Determine the [X, Y] coordinate at the center of the cell enclosing the given text.  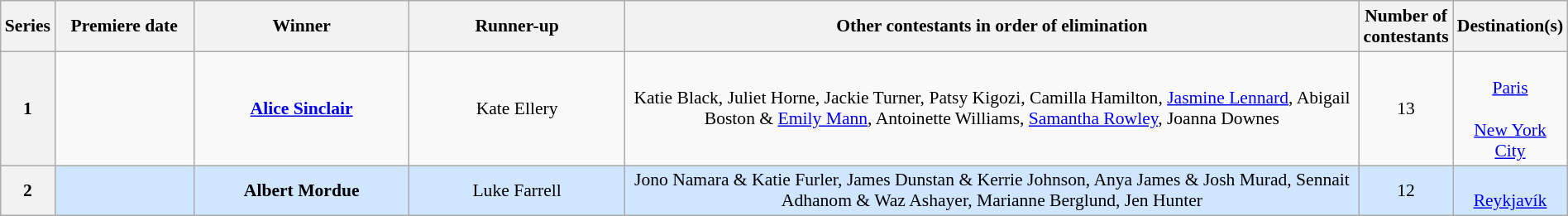
13 [1406, 108]
1 [28, 108]
Series [28, 26]
Paris New York City [1510, 108]
Kate Ellery [517, 108]
Albert Mordue [301, 190]
Number of contestants [1406, 26]
Luke Farrell [517, 190]
Reykjavík [1510, 190]
2 [28, 190]
Alice Sinclair [301, 108]
Other contestants in order of elimination [992, 26]
Premiere date [124, 26]
Runner-up [517, 26]
Jono Namara & Katie Furler, James Dunstan & Kerrie Johnson, Anya James & Josh Murad, Sennait Adhanom & Waz Ashayer, Marianne Berglund, Jen Hunter [992, 190]
Winner [301, 26]
Destination(s) [1510, 26]
12 [1406, 190]
